Scan for the cell matching the given text and deliver its (x, y) coordinate at center. 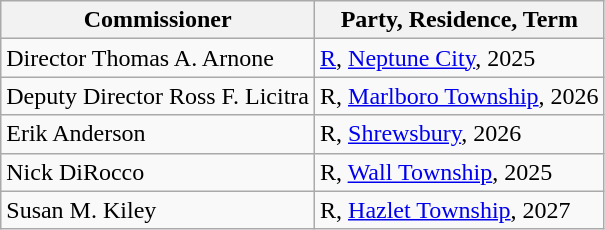
Deputy Director Ross F. Licitra (158, 96)
Director Thomas A. Arnone (158, 58)
R, Neptune City, 2025 (460, 58)
R, Marlboro Township, 2026 (460, 96)
R, Shrewsbury, 2026 (460, 134)
R, Hazlet Township, 2027 (460, 210)
Party, Residence, Term (460, 20)
Commissioner (158, 20)
Susan M. Kiley (158, 210)
R, Wall Township, 2025 (460, 172)
Erik Anderson (158, 134)
Nick DiRocco (158, 172)
